Determine the (X, Y) coordinate at the center of the cell enclosing the given text.  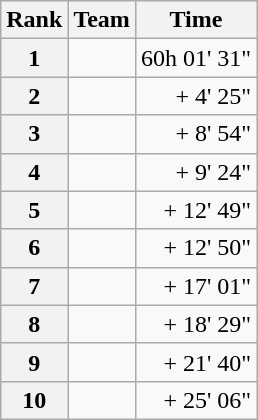
+ 21' 40" (196, 362)
+ 17' 01" (196, 286)
4 (34, 172)
+ 4' 25" (196, 96)
+ 18' 29" (196, 324)
3 (34, 134)
1 (34, 58)
6 (34, 248)
+ 25' 06" (196, 400)
+ 12' 50" (196, 248)
2 (34, 96)
Team (102, 20)
7 (34, 286)
9 (34, 362)
+ 9' 24" (196, 172)
10 (34, 400)
8 (34, 324)
+ 12' 49" (196, 210)
+ 8' 54" (196, 134)
5 (34, 210)
60h 01' 31" (196, 58)
Time (196, 20)
Rank (34, 20)
